For the text-containing cell, return its midpoint in [X, Y] coordinate format. 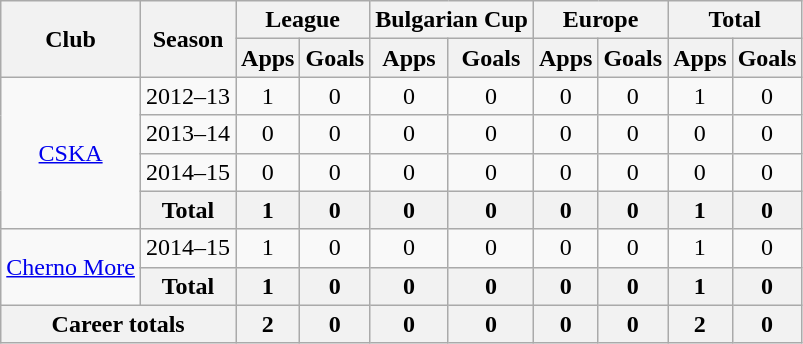
2012–13 [188, 96]
Season [188, 39]
Career totals [118, 324]
Bulgarian Cup [452, 20]
Club [71, 39]
Europe [600, 20]
League [303, 20]
2013–14 [188, 134]
Cherno More [71, 267]
CSKA [71, 153]
